Pinpoint the cell where the given text exists, returning its (x, y) midpoint coordinate. 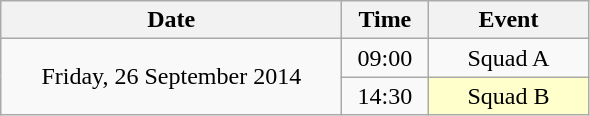
Date (172, 20)
14:30 (385, 96)
Time (385, 20)
Friday, 26 September 2014 (172, 77)
Squad A (508, 58)
Squad B (508, 96)
09:00 (385, 58)
Event (508, 20)
